Scan for the cell matching the given text and deliver its (x, y) coordinate at center. 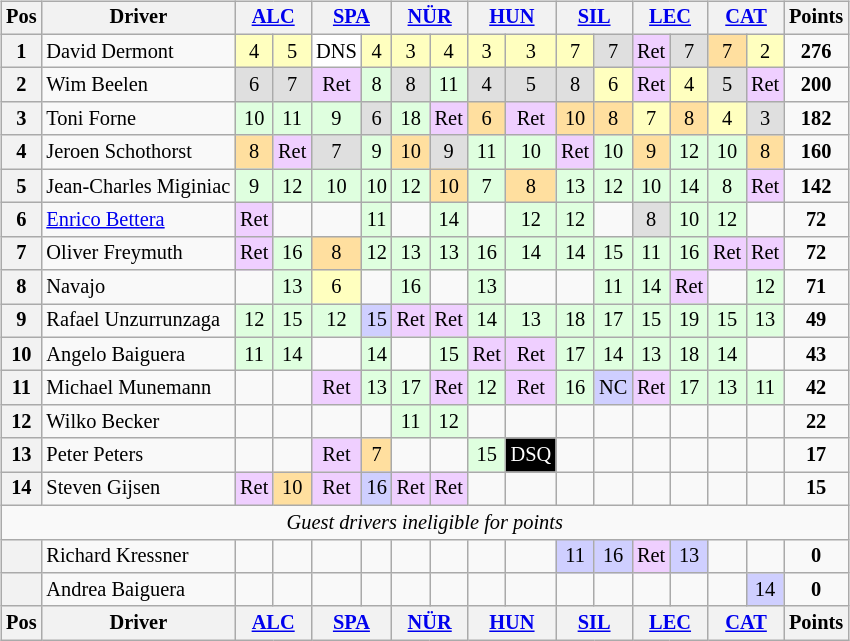
Steven Gijsen (138, 489)
Jean-Charles Miginiac (138, 186)
71 (816, 287)
DSQ (531, 455)
Peter Peters (138, 455)
Richard Kressner (138, 556)
Oliver Freymuth (138, 253)
42 (816, 388)
NC (613, 388)
Rafael Unzurrunzaga (138, 321)
276 (816, 51)
160 (816, 152)
David Dermont (138, 51)
1 (21, 51)
Wilko Becker (138, 422)
Guest drivers ineligible for points (424, 522)
Wim Beelen (138, 85)
200 (816, 85)
Andrea Baiguera (138, 590)
142 (816, 186)
Navajo (138, 287)
19 (689, 321)
182 (816, 119)
43 (816, 354)
DNS (336, 51)
Angelo Baiguera (138, 354)
Michael Munemann (138, 388)
22 (816, 422)
Toni Forne (138, 119)
Enrico Bettera (138, 220)
Jeroen Schothorst (138, 152)
49 (816, 321)
